Find where the given text appears and provide that cell's center as (x, y) coordinate. 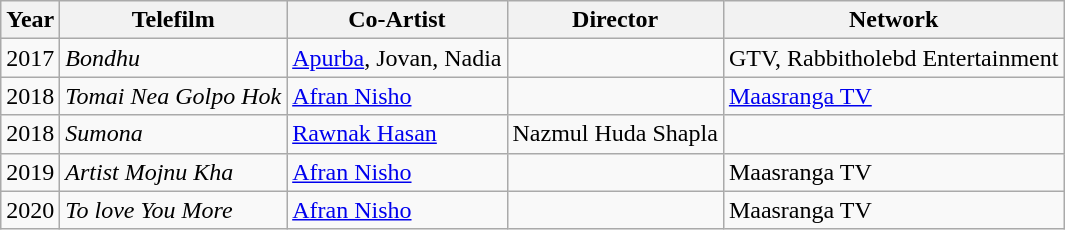
2017 (30, 58)
2020 (30, 210)
Bondhu (174, 58)
Nazmul Huda Shapla (615, 134)
Year (30, 20)
Artist Mojnu Kha (174, 172)
Rawnak Hasan (397, 134)
Sumona (174, 134)
Apurba, Jovan, Nadia (397, 58)
Telefilm (174, 20)
Tomai Nea Golpo Hok (174, 96)
To love You More (174, 210)
2019 (30, 172)
Director (615, 20)
Network (894, 20)
Co-Artist (397, 20)
GTV, Rabbitholebd Entertainment (894, 58)
